From the cell containing the given text, extract its center point as [x, y] coordinate. 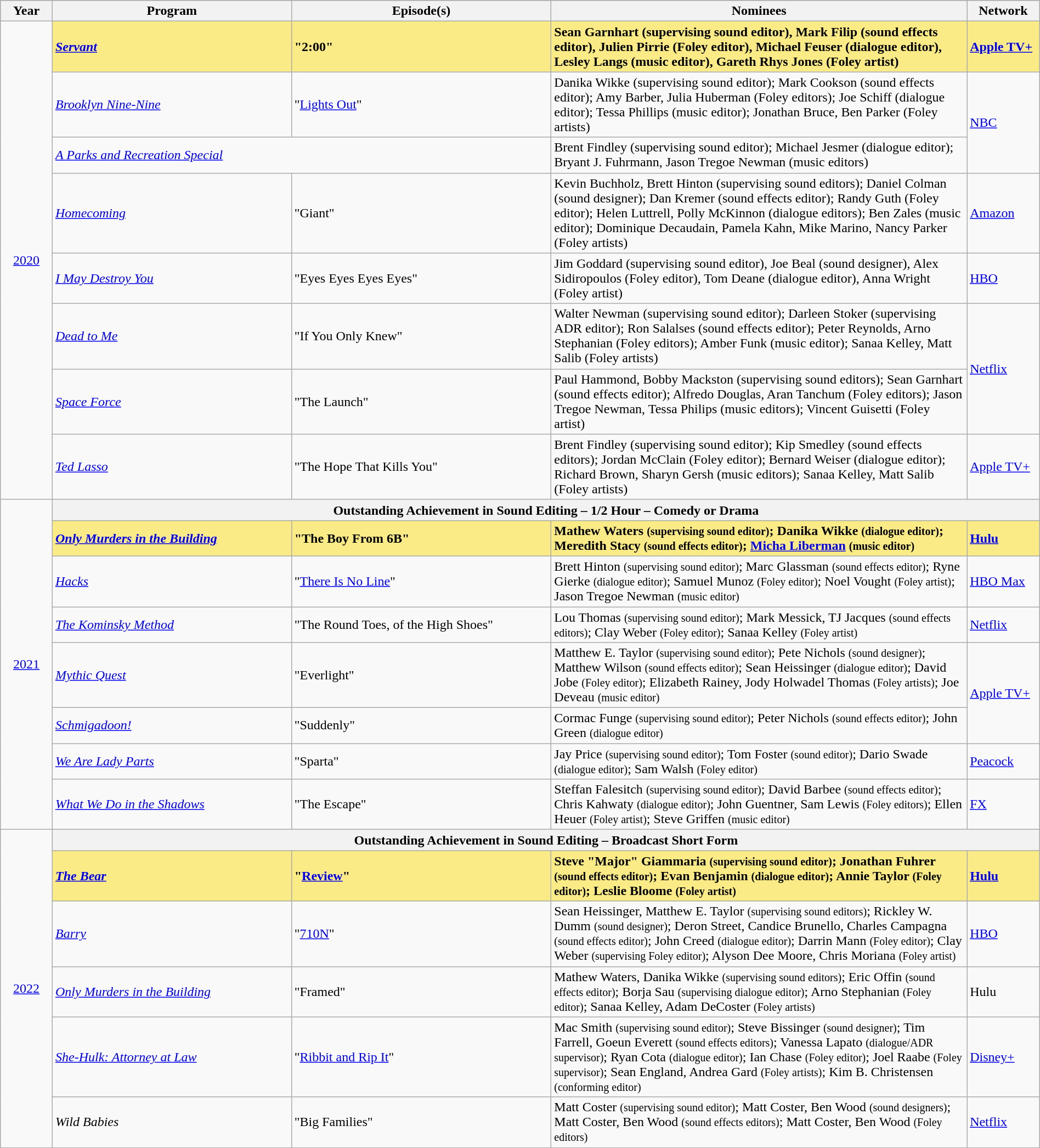
Lou Thomas (supervising sound editor); Mark Messick, TJ Jacques (sound effects editors); Clay Weber (Foley editor); Sanaa Kelley (Foley artist) [759, 624]
HBO Max [1004, 581]
Nominees [759, 11]
Schmigadoon! [172, 725]
Ted Lasso [172, 466]
Brent Findley (supervising sound editor); Michael Jesmer (dialogue editor); Bryant J. Fuhrmann, Jason Tregoe Newman (music editors) [759, 155]
Mathew Waters (supervising sound editor); Danika Wikke (dialogue editor); Meredith Stacy (sound effects editor); Micha Liberman (music editor) [759, 538]
"The Round Toes, of the High Shoes" [421, 624]
Wild Babies [172, 1122]
"Framed" [421, 992]
Program [172, 11]
2022 [26, 989]
"The Launch" [421, 402]
"Big Families" [421, 1122]
Homecoming [172, 213]
Jay Price (supervising sound editor); Tom Foster (sound editor); Dario Swade (dialogue editor); Sam Walsh (Foley editor) [759, 762]
"Sparta" [421, 762]
Barry [172, 934]
FX [1004, 804]
"If You Only Knew" [421, 336]
Brooklyn Nine-Nine [172, 104]
Dead to Me [172, 336]
2020 [26, 261]
"Lights Out" [421, 104]
Outstanding Achievement in Sound Editing – Broadcast Short Form [546, 840]
The Bear [172, 876]
"Giant" [421, 213]
"Eyes Eyes Eyes Eyes" [421, 278]
"Suddenly" [421, 725]
Space Force [172, 402]
"Ribbit and Rip It" [421, 1057]
"710N" [421, 934]
"Review" [421, 876]
"Everlight" [421, 675]
Network [1004, 11]
I May Destroy You [172, 278]
We Are Lady Parts [172, 762]
"There Is No Line" [421, 581]
Year [26, 11]
Hacks [172, 581]
She-Hulk: Attorney at Law [172, 1057]
Peacock [1004, 762]
Disney+ [1004, 1057]
"The Hope That Kills You" [421, 466]
The Kominsky Method [172, 624]
Episode(s) [421, 11]
Amazon [1004, 213]
2021 [26, 665]
Servant [172, 47]
A Parks and Recreation Special [302, 155]
Outstanding Achievement in Sound Editing – 1/2 Hour – Comedy or Drama [546, 510]
Cormac Funge (supervising sound editor); Peter Nichols (sound effects editor); John Green (dialogue editor) [759, 725]
Mythic Quest [172, 675]
NBC [1004, 122]
"The Escape" [421, 804]
What We Do in the Shadows [172, 804]
"The Boy From 6B" [421, 538]
"2:00" [421, 47]
